Scan for the cell matching the given text and deliver its (X, Y) coordinate at center. 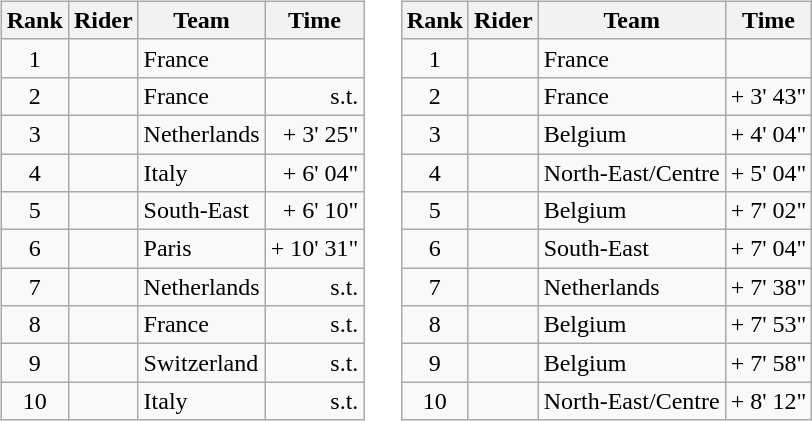
+ 3' 25" (314, 134)
+ 7' 58" (768, 363)
+ 7' 38" (768, 287)
+ 5' 04" (768, 173)
+ 3' 43" (768, 96)
+ 7' 04" (768, 249)
+ 4' 04" (768, 134)
+ 6' 04" (314, 173)
Paris (202, 249)
+ 7' 02" (768, 211)
+ 10' 31" (314, 249)
+ 7' 53" (768, 325)
+ 8' 12" (768, 401)
Switzerland (202, 363)
+ 6' 10" (314, 211)
